Detect which cell encompasses the target text, then output its (x, y) center coordinate. 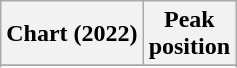
Peakposition (189, 34)
Chart (2022) (72, 34)
